Locate the cell with the specified text and output its [X, Y] center coordinate. 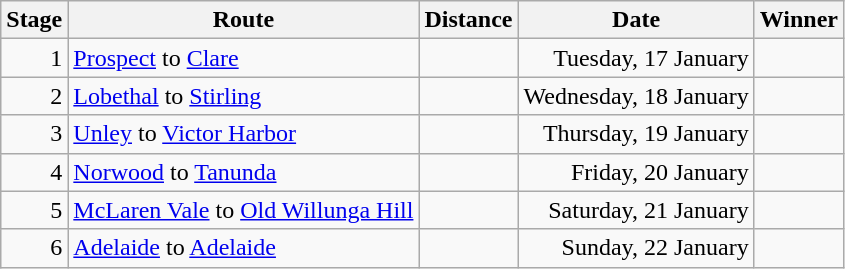
Sunday, 22 January [636, 248]
Tuesday, 17 January [636, 58]
Lobethal to Stirling [244, 96]
3 [34, 134]
1 [34, 58]
Distance [468, 20]
Saturday, 21 January [636, 210]
Route [244, 20]
4 [34, 172]
Adelaide to Adelaide [244, 248]
Norwood to Tanunda [244, 172]
Friday, 20 January [636, 172]
Thursday, 19 January [636, 134]
6 [34, 248]
Unley to Victor Harbor [244, 134]
5 [34, 210]
Stage [34, 20]
Wednesday, 18 January [636, 96]
Prospect to Clare [244, 58]
2 [34, 96]
Winner [798, 20]
Date [636, 20]
McLaren Vale to Old Willunga Hill [244, 210]
